Locate the cell with the specified text and output its (X, Y) center coordinate. 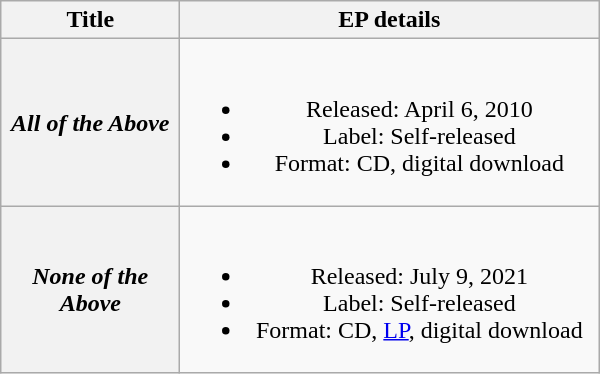
EP details (390, 20)
None of the Above (90, 290)
Title (90, 20)
All of the Above (90, 122)
Released: July 9, 2021Label: Self-releasedFormat: CD, LP, digital download (390, 290)
Released: April 6, 2010Label: Self-releasedFormat: CD, digital download (390, 122)
